Scan for the cell matching the given text and deliver its (X, Y) coordinate at center. 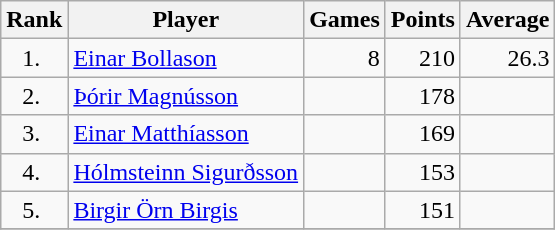
Games (345, 20)
26.3 (508, 58)
178 (422, 96)
4. (34, 172)
Player (186, 20)
2. (34, 96)
151 (422, 210)
Average (508, 20)
Einar Bollason (186, 58)
5. (34, 210)
1. (34, 58)
Hólmsteinn Sigurðsson (186, 172)
210 (422, 58)
8 (345, 58)
Rank (34, 20)
169 (422, 134)
Birgir Örn Birgis (186, 210)
Þórir Magnússon (186, 96)
3. (34, 134)
Einar Matthíasson (186, 134)
153 (422, 172)
Points (422, 20)
